Detect which cell encompasses the target text, then output its [x, y] center coordinate. 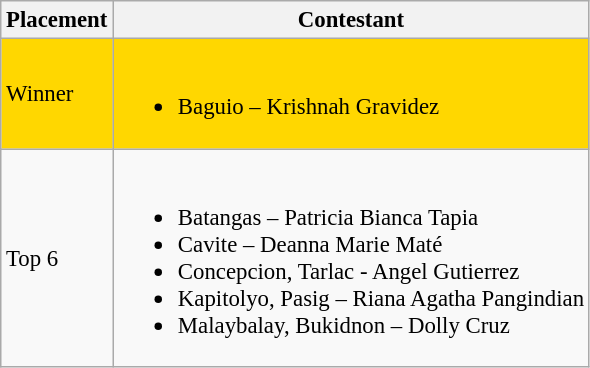
Baguio – Krishnah Gravidez [352, 94]
Top 6 [57, 258]
Contestant [352, 20]
Winner [57, 94]
Placement [57, 20]
